Capture the cell that displays the provided text and extract its (x, y) central coordinate. 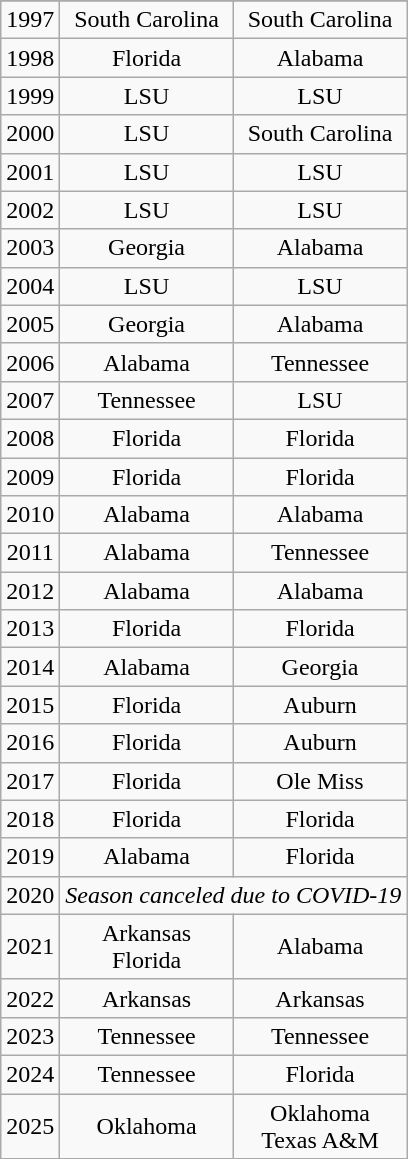
1998 (30, 58)
2020 (30, 895)
OklahomaTexas A&M (320, 1126)
2010 (30, 515)
2011 (30, 553)
2016 (30, 743)
2012 (30, 591)
1997 (30, 20)
2017 (30, 781)
2006 (30, 362)
Ole Miss (320, 781)
2025 (30, 1126)
2013 (30, 629)
2000 (30, 134)
1999 (30, 96)
2002 (30, 210)
2022 (30, 998)
2004 (30, 286)
2008 (30, 438)
2015 (30, 705)
2003 (30, 248)
2021 (30, 946)
2009 (30, 477)
2001 (30, 172)
2019 (30, 857)
2005 (30, 324)
ArkansasFlorida (146, 946)
2018 (30, 819)
2007 (30, 400)
Season canceled due to COVID-19 (234, 895)
2024 (30, 1074)
2023 (30, 1036)
2014 (30, 667)
Oklahoma (146, 1126)
